Output the (X, Y) coordinate of the center of the cell containing the given text.  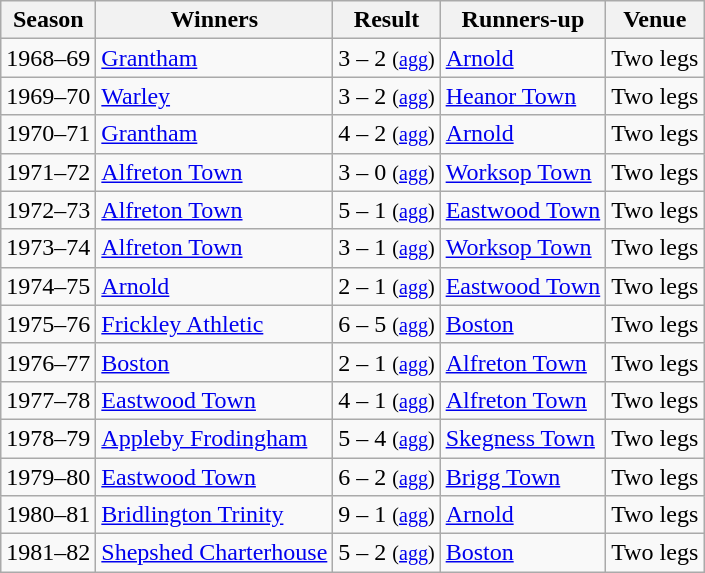
Warley (214, 96)
1976–77 (48, 362)
1969–70 (48, 96)
1973–74 (48, 248)
Season (48, 20)
1979–80 (48, 477)
Venue (655, 20)
1975–76 (48, 324)
1968–69 (48, 58)
1974–75 (48, 286)
Skegness Town (523, 438)
5 – 2 (agg) (386, 553)
Result (386, 20)
1970–71 (48, 134)
3 – 0 (agg) (386, 172)
Appleby Frodingham (214, 438)
6 – 2 (agg) (386, 477)
1977–78 (48, 400)
5 – 1 (agg) (386, 210)
Winners (214, 20)
Bridlington Trinity (214, 515)
1981–82 (48, 553)
3 – 1 (agg) (386, 248)
Frickley Athletic (214, 324)
Runners-up (523, 20)
1978–79 (48, 438)
1980–81 (48, 515)
Shepshed Charterhouse (214, 553)
Brigg Town (523, 477)
Heanor Town (523, 96)
9 – 1 (agg) (386, 515)
5 – 4 (agg) (386, 438)
4 – 2 (agg) (386, 134)
6 – 5 (agg) (386, 324)
4 – 1 (agg) (386, 400)
1972–73 (48, 210)
1971–72 (48, 172)
